Scan for the cell matching the given text and deliver its [X, Y] coordinate at center. 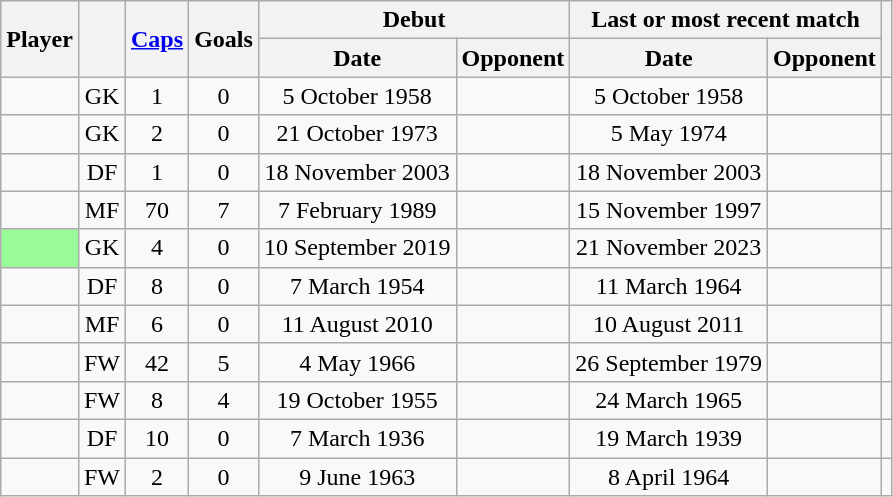
9 June 1963 [357, 477]
11 March 1964 [669, 286]
Debut [414, 20]
19 October 1955 [357, 400]
7 March 1954 [357, 286]
5 [224, 362]
26 September 1979 [669, 362]
11 August 2010 [357, 324]
5 May 1974 [669, 134]
10 [158, 438]
4 May 1966 [357, 362]
10 September 2019 [357, 248]
7 February 1989 [357, 210]
10 August 2011 [669, 324]
21 October 1973 [357, 134]
21 November 2023 [669, 248]
Last or most recent match [726, 20]
8 April 1964 [669, 477]
15 November 1997 [669, 210]
24 March 1965 [669, 400]
42 [158, 362]
7 [224, 210]
6 [158, 324]
19 March 1939 [669, 438]
Caps [158, 39]
Player [40, 39]
Goals [224, 39]
7 March 1936 [357, 438]
70 [158, 210]
